For the text-containing cell, return its midpoint in [x, y] coordinate format. 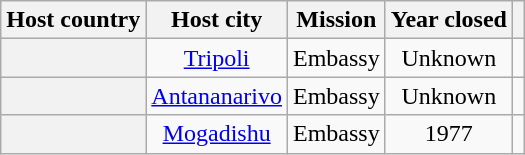
Tripoli [217, 58]
Mogadishu [217, 134]
Mission [336, 20]
Host country [74, 20]
1977 [448, 134]
Antananarivo [217, 96]
Host city [217, 20]
Year closed [448, 20]
